From the cell containing the given text, extract its center point as (x, y) coordinate. 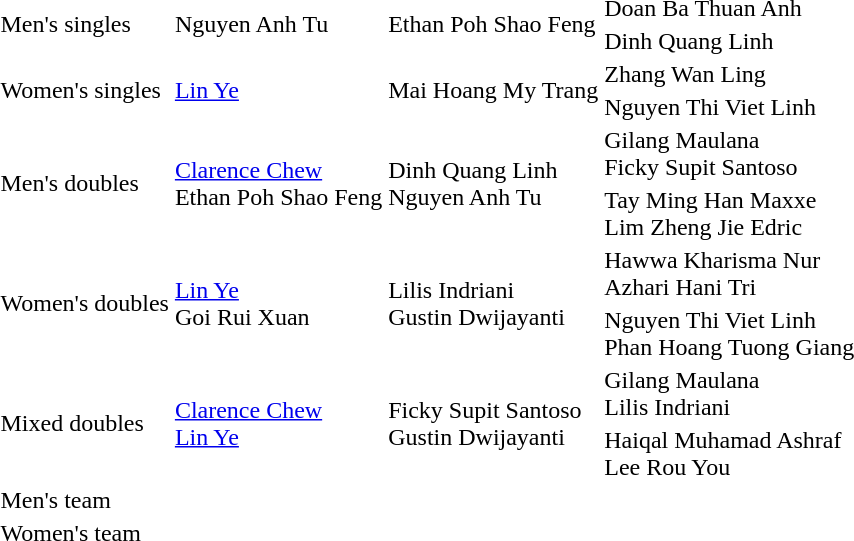
Lin Ye (278, 90)
Ficky Supit Santoso Gustin Dwijayanti (494, 424)
Lilis Indriani Gustin Dwijayanti (494, 304)
Clarence Chew Lin Ye (278, 424)
Mai Hoang My Trang (494, 90)
Lin Ye Goi Rui Xuan (278, 304)
Dinh Quang Linh Nguyen Anh Tu (494, 184)
Clarence Chew Ethan Poh Shao Feng (278, 184)
